Search for the cell housing the specified text and yield its (X, Y) center coordinate. 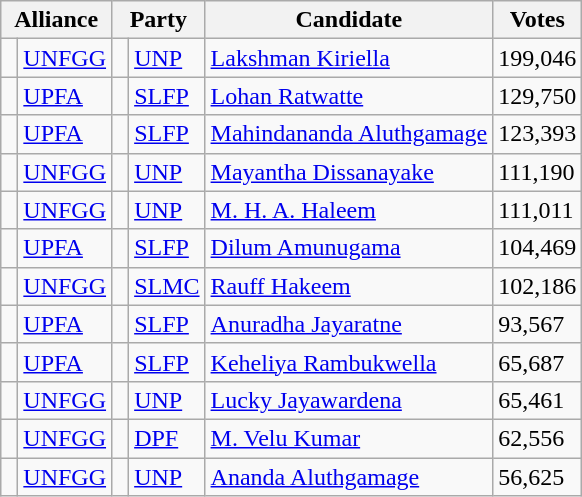
Votes (538, 20)
Alliance (56, 20)
Lakshman Kiriella (349, 58)
65,461 (538, 400)
62,556 (538, 438)
123,393 (538, 134)
M. H. A. Haleem (349, 210)
104,469 (538, 248)
Candidate (349, 20)
65,687 (538, 362)
111,190 (538, 172)
Anuradha Jayaratne (349, 324)
93,567 (538, 324)
Lohan Ratwatte (349, 96)
111,011 (538, 210)
Ananda Aluthgamage (349, 477)
129,750 (538, 96)
Mahindananda Aluthgamage (349, 134)
56,625 (538, 477)
M. Velu Kumar (349, 438)
Keheliya Rambukwella (349, 362)
SLMC (167, 286)
102,186 (538, 286)
Lucky Jayawardena (349, 400)
199,046 (538, 58)
Dilum Amunugama (349, 248)
Party (158, 20)
DPF (167, 438)
Mayantha Dissanayake (349, 172)
Rauff Hakeem (349, 286)
